Capture the cell that displays the provided text and extract its (x, y) central coordinate. 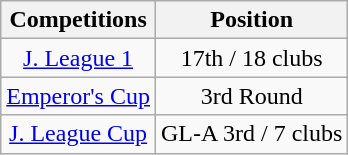
Emperor's Cup (78, 96)
GL-A 3rd / 7 clubs (251, 134)
J. League 1 (78, 58)
17th / 18 clubs (251, 58)
J. League Cup (78, 134)
Competitions (78, 20)
3rd Round (251, 96)
Position (251, 20)
